Return [x, y] of the center of cell containing provided text 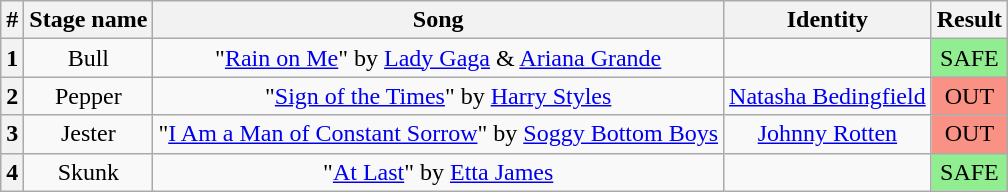
Identity [828, 20]
Pepper [88, 96]
"I Am a Man of Constant Sorrow" by Soggy Bottom Boys [438, 134]
3 [12, 134]
Skunk [88, 172]
"Sign of the Times" by Harry Styles [438, 96]
Natasha Bedingfield [828, 96]
4 [12, 172]
Jester [88, 134]
"Rain on Me" by Lady Gaga & Ariana Grande [438, 58]
Song [438, 20]
Bull [88, 58]
Stage name [88, 20]
Result [969, 20]
# [12, 20]
Johnny Rotten [828, 134]
"At Last" by Etta James [438, 172]
2 [12, 96]
1 [12, 58]
